Find where the given text appears and provide that cell's center as [x, y] coordinate. 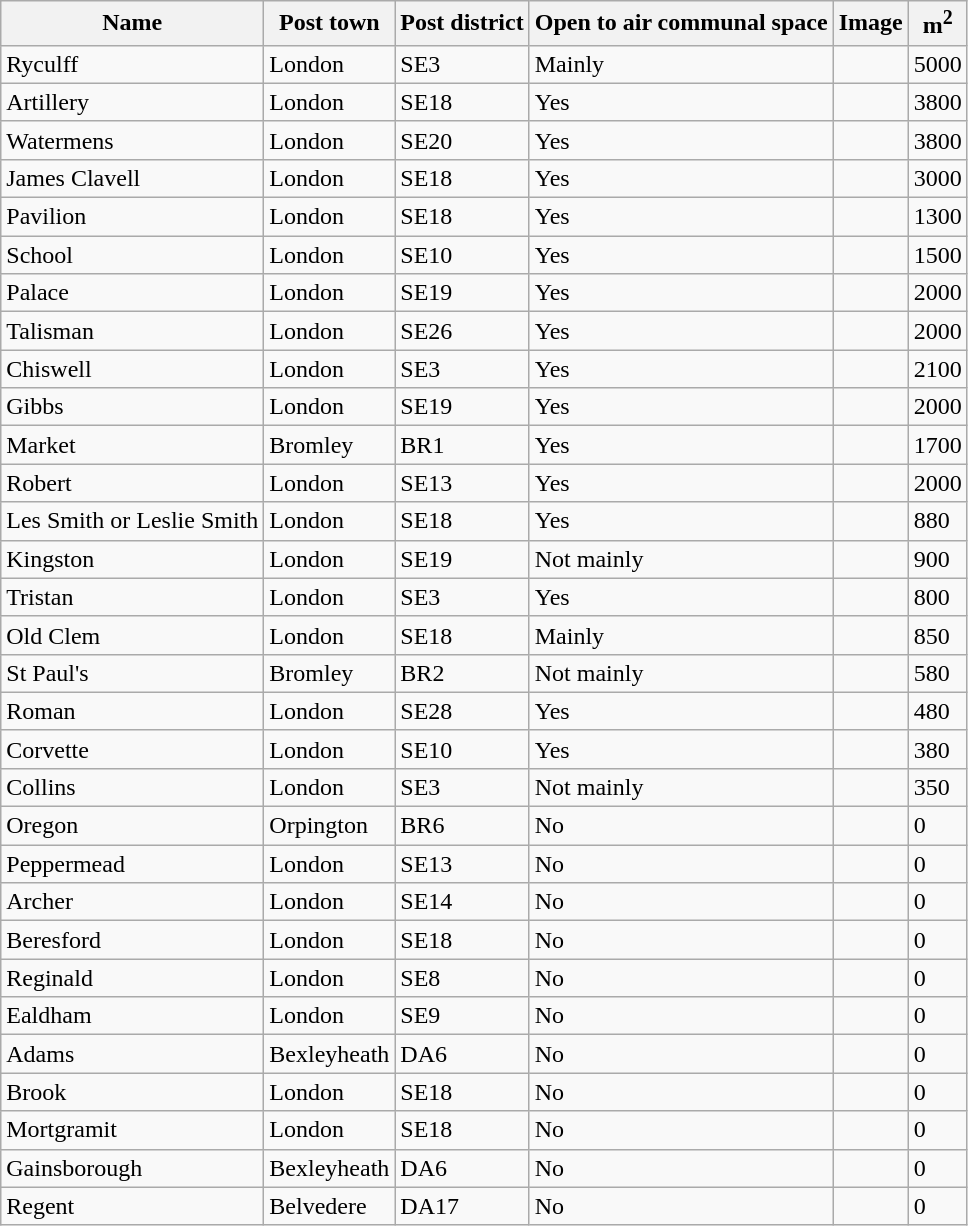
Name [132, 24]
Oregon [132, 826]
850 [938, 635]
2100 [938, 369]
Ealdham [132, 1016]
Post town [330, 24]
Market [132, 445]
Kingston [132, 559]
Collins [132, 787]
Post district [462, 24]
St Paul's [132, 673]
1700 [938, 445]
Pavilion [132, 217]
Artillery [132, 102]
SE26 [462, 331]
SE9 [462, 1016]
Gainsborough [132, 1168]
Peppermead [132, 864]
Regent [132, 1206]
Talisman [132, 331]
Roman [132, 711]
SE14 [462, 902]
Gibbs [132, 407]
Old Clem [132, 635]
580 [938, 673]
m2 [938, 24]
350 [938, 787]
BR1 [462, 445]
Beresford [132, 940]
BR6 [462, 826]
1300 [938, 217]
Les Smith or Leslie Smith [132, 521]
Ryculff [132, 64]
Palace [132, 293]
Watermens [132, 140]
Tristan [132, 597]
Archer [132, 902]
SE28 [462, 711]
Robert [132, 483]
Brook [132, 1092]
800 [938, 597]
900 [938, 559]
1500 [938, 255]
3000 [938, 178]
Image [870, 24]
880 [938, 521]
Chiswell [132, 369]
School [132, 255]
Orpington [330, 826]
Reginald [132, 978]
SE20 [462, 140]
Adams [132, 1054]
5000 [938, 64]
DA17 [462, 1206]
Belvedere [330, 1206]
Mortgramit [132, 1130]
480 [938, 711]
James Clavell [132, 178]
Open to air communal space [681, 24]
380 [938, 749]
BR2 [462, 673]
Corvette [132, 749]
SE8 [462, 978]
